From the cell containing the given text, extract its center point as [x, y] coordinate. 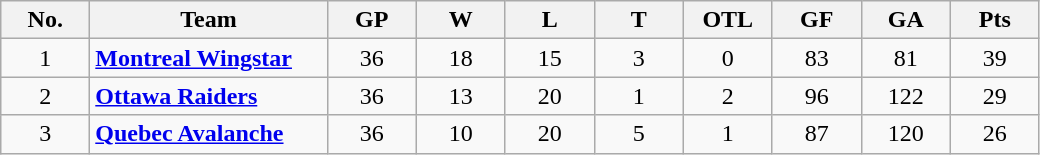
Ottawa Raiders [208, 96]
0 [728, 58]
Quebec Avalanche [208, 134]
GP [372, 20]
87 [816, 134]
39 [994, 58]
96 [816, 96]
10 [460, 134]
122 [906, 96]
No. [46, 20]
120 [906, 134]
81 [906, 58]
15 [550, 58]
83 [816, 58]
29 [994, 96]
Pts [994, 20]
Montreal Wingstar [208, 58]
OTL [728, 20]
26 [994, 134]
18 [460, 58]
W [460, 20]
GF [816, 20]
Team [208, 20]
13 [460, 96]
T [638, 20]
L [550, 20]
GA [906, 20]
5 [638, 134]
